Locate the cell with the specified text and output its (x, y) center coordinate. 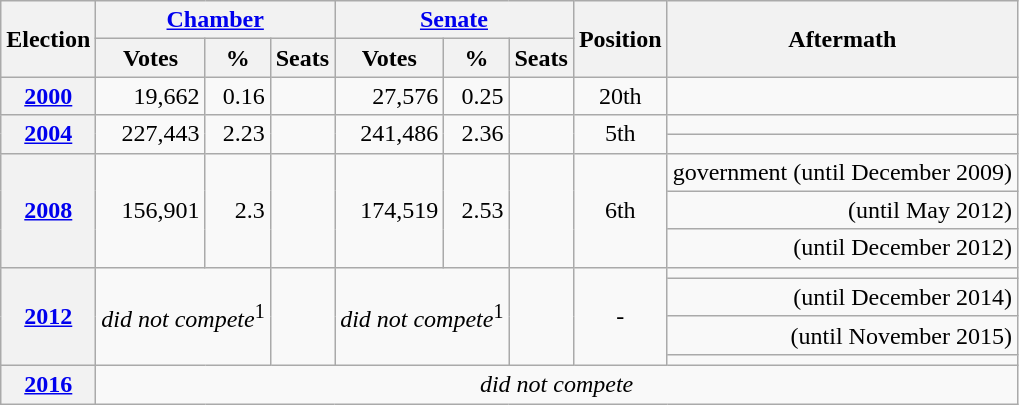
Senate (454, 20)
2008 (48, 210)
2004 (48, 134)
0.16 (238, 96)
Election (48, 39)
2000 (48, 96)
174,519 (390, 210)
5th (620, 134)
156,901 (150, 210)
2016 (48, 384)
2.36 (476, 134)
2.23 (238, 134)
Aftermath (842, 39)
2.53 (476, 210)
2012 (48, 316)
did not compete (557, 384)
2.3 (238, 210)
227,443 (150, 134)
Chamber (216, 20)
0.25 (476, 96)
government (until December 2009) (842, 172)
241,486 (390, 134)
(until December 2014) (842, 297)
27,576 (390, 96)
(until November 2015) (842, 335)
Position (620, 39)
- (620, 316)
19,662 (150, 96)
(until December 2012) (842, 248)
6th (620, 210)
(until May 2012) (842, 210)
20th (620, 96)
